For the text-containing cell, return its midpoint in [x, y] coordinate format. 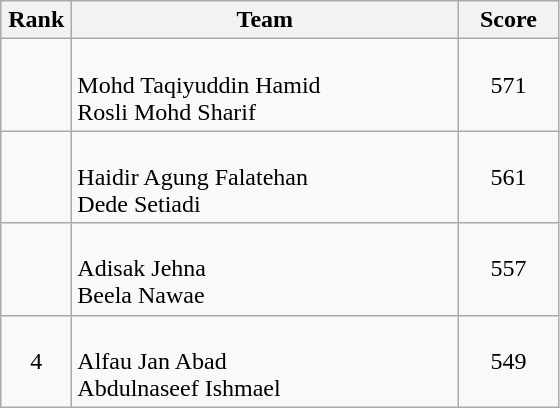
549 [508, 361]
Rank [36, 20]
Score [508, 20]
Mohd Taqiyuddin HamidRosli Mohd Sharif [265, 85]
557 [508, 269]
Team [265, 20]
561 [508, 177]
Adisak JehnaBeela Nawae [265, 269]
571 [508, 85]
Haidir Agung FalatehanDede Setiadi [265, 177]
4 [36, 361]
Alfau Jan AbadAbdulnaseef Ishmael [265, 361]
